Pinpoint the cell where the given text exists, returning its [x, y] midpoint coordinate. 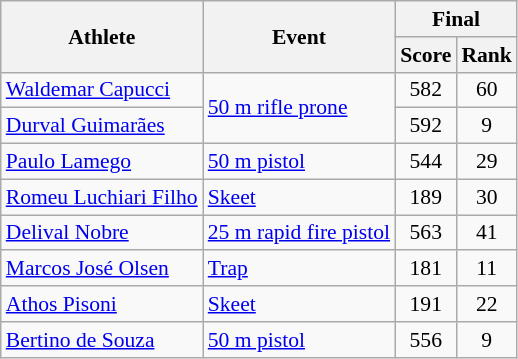
Paulo Lamego [102, 162]
Rank [486, 55]
191 [426, 304]
Final [456, 19]
Waldemar Capucci [102, 90]
25 m rapid fire pistol [299, 233]
Marcos José Olsen [102, 269]
Bertino de Souza [102, 340]
544 [426, 162]
Delival Nobre [102, 233]
592 [426, 126]
189 [426, 197]
50 m rifle prone [299, 108]
Trap [299, 269]
563 [426, 233]
Durval Guimarães [102, 126]
Athlete [102, 36]
30 [486, 197]
Score [426, 55]
Athos Pisoni [102, 304]
29 [486, 162]
556 [426, 340]
582 [426, 90]
22 [486, 304]
41 [486, 233]
Romeu Luchiari Filho [102, 197]
181 [426, 269]
60 [486, 90]
11 [486, 269]
Event [299, 36]
